Locate the cell with the specified text and output its (X, Y) center coordinate. 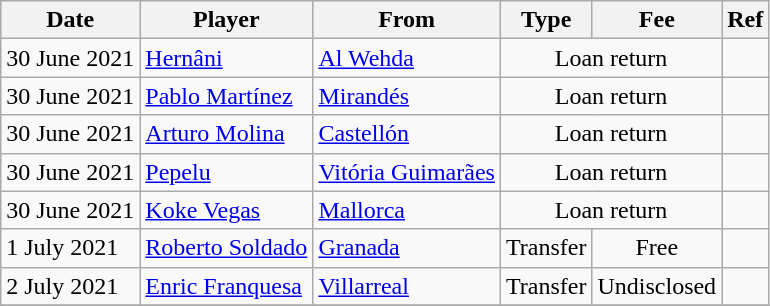
Roberto Soldado (226, 248)
Player (226, 20)
Fee (657, 20)
Mirandés (407, 96)
From (407, 20)
Enric Franquesa (226, 286)
Vitória Guimarães (407, 172)
Granada (407, 248)
Hernâni (226, 58)
Al Wehda (407, 58)
Ref (746, 20)
Date (70, 20)
2 July 2021 (70, 286)
Koke Vegas (226, 210)
Undisclosed (657, 286)
Pablo Martínez (226, 96)
Villarreal (407, 286)
1 July 2021 (70, 248)
Pepelu (226, 172)
Free (657, 248)
Arturo Molina (226, 134)
Castellón (407, 134)
Mallorca (407, 210)
Type (546, 20)
